Search for the cell housing the specified text and yield its [X, Y] center coordinate. 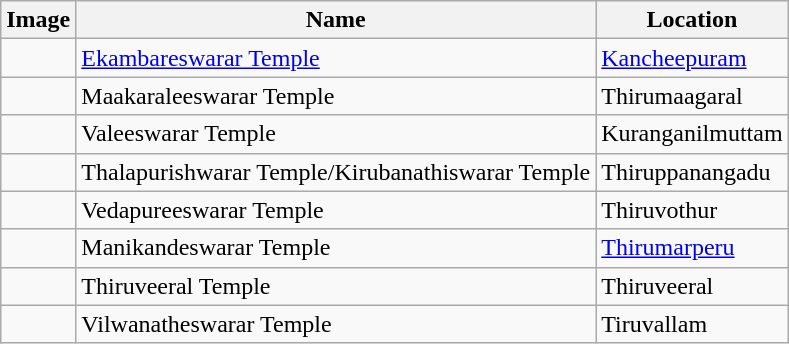
Valeeswarar Temple [336, 134]
Thiruvothur [692, 210]
Thiruveeral Temple [336, 286]
Manikandeswarar Temple [336, 248]
Tiruvallam [692, 324]
Thalapurishwarar Temple/Kirubanathiswarar Temple [336, 172]
Image [38, 20]
Vilwanatheswarar Temple [336, 324]
Maakaraleeswarar Temple [336, 96]
Kancheepuram [692, 58]
Ekambareswarar Temple [336, 58]
Thiruveeral [692, 286]
Kuranganilmuttam [692, 134]
Thiruppanangadu [692, 172]
Name [336, 20]
Location [692, 20]
Thirumarperu [692, 248]
Vedapureeswarar Temple [336, 210]
Thirumaagaral [692, 96]
